From the cell containing the given text, extract its center point as [X, Y] coordinate. 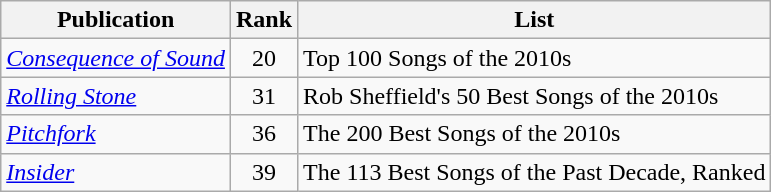
39 [264, 172]
31 [264, 96]
The 113 Best Songs of the Past Decade, Ranked [534, 172]
The 200 Best Songs of the 2010s [534, 134]
Consequence of Sound [116, 58]
36 [264, 134]
Insider [116, 172]
Rolling Stone [116, 96]
Top 100 Songs of the 2010s [534, 58]
Rank [264, 20]
Pitchfork [116, 134]
Publication [116, 20]
Rob Sheffield's 50 Best Songs of the 2010s [534, 96]
List [534, 20]
20 [264, 58]
